Extract the [x, y] coordinate from the center of the cell holding the provided text.  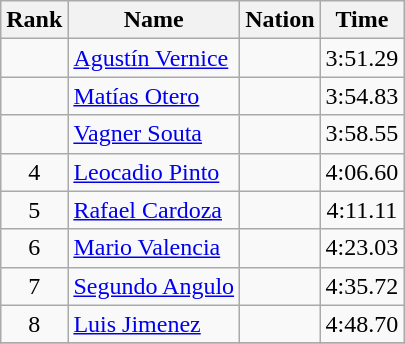
3:51.29 [362, 58]
Agustín Vernice [154, 58]
Nation [280, 20]
Leocadio Pinto [154, 172]
4 [34, 172]
Name [154, 20]
Time [362, 20]
5 [34, 210]
Vagner Souta [154, 134]
3:58.55 [362, 134]
4:48.70 [362, 324]
3:54.83 [362, 96]
Matías Otero [154, 96]
Rank [34, 20]
6 [34, 248]
Rafael Cardoza [154, 210]
4:23.03 [362, 248]
Segundo Angulo [154, 286]
8 [34, 324]
7 [34, 286]
4:11.11 [362, 210]
Mario Valencia [154, 248]
4:35.72 [362, 286]
4:06.60 [362, 172]
Luis Jimenez [154, 324]
